Capture the cell that displays the provided text and extract its (X, Y) central coordinate. 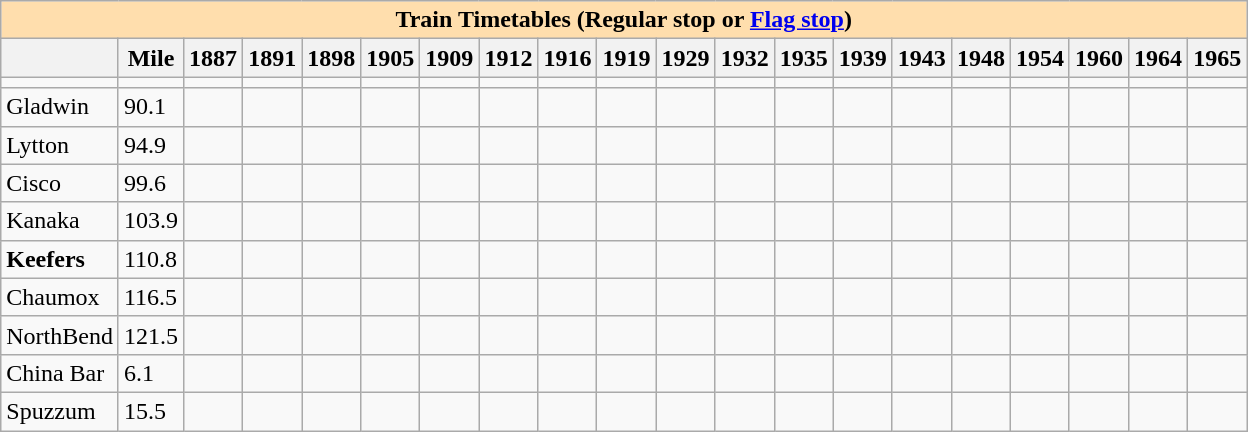
1960 (1098, 58)
1898 (332, 58)
NorthBend (60, 335)
1909 (450, 58)
94.9 (150, 145)
Train Timetables (Regular stop or Flag stop) (624, 20)
China Bar (60, 373)
1905 (390, 58)
90.1 (150, 107)
6.1 (150, 373)
1912 (508, 58)
Gladwin (60, 107)
Cisco (60, 183)
Chaumox (60, 297)
Kanaka (60, 221)
Spuzzum (60, 411)
Mile (150, 58)
1887 (214, 58)
103.9 (150, 221)
1954 (1040, 58)
1916 (568, 58)
1932 (744, 58)
121.5 (150, 335)
1929 (686, 58)
1891 (272, 58)
116.5 (150, 297)
1935 (804, 58)
Lytton (60, 145)
1943 (922, 58)
Keefers (60, 259)
1964 (1158, 58)
110.8 (150, 259)
15.5 (150, 411)
1948 (980, 58)
1919 (626, 58)
99.6 (150, 183)
1965 (1218, 58)
1939 (862, 58)
